Search for the cell housing the specified text and yield its [x, y] center coordinate. 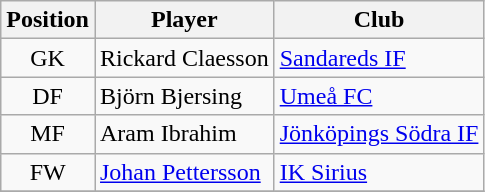
MF [48, 134]
IK Sirius [379, 172]
FW [48, 172]
Club [379, 20]
GK [48, 58]
Björn Bjersing [184, 96]
Player [184, 20]
Umeå FC [379, 96]
Position [48, 20]
DF [48, 96]
Rickard Claesson [184, 58]
Aram Ibrahim [184, 134]
Sandareds IF [379, 58]
Jönköpings Södra IF [379, 134]
Johan Pettersson [184, 172]
